Capture the cell that displays the provided text and extract its [X, Y] central coordinate. 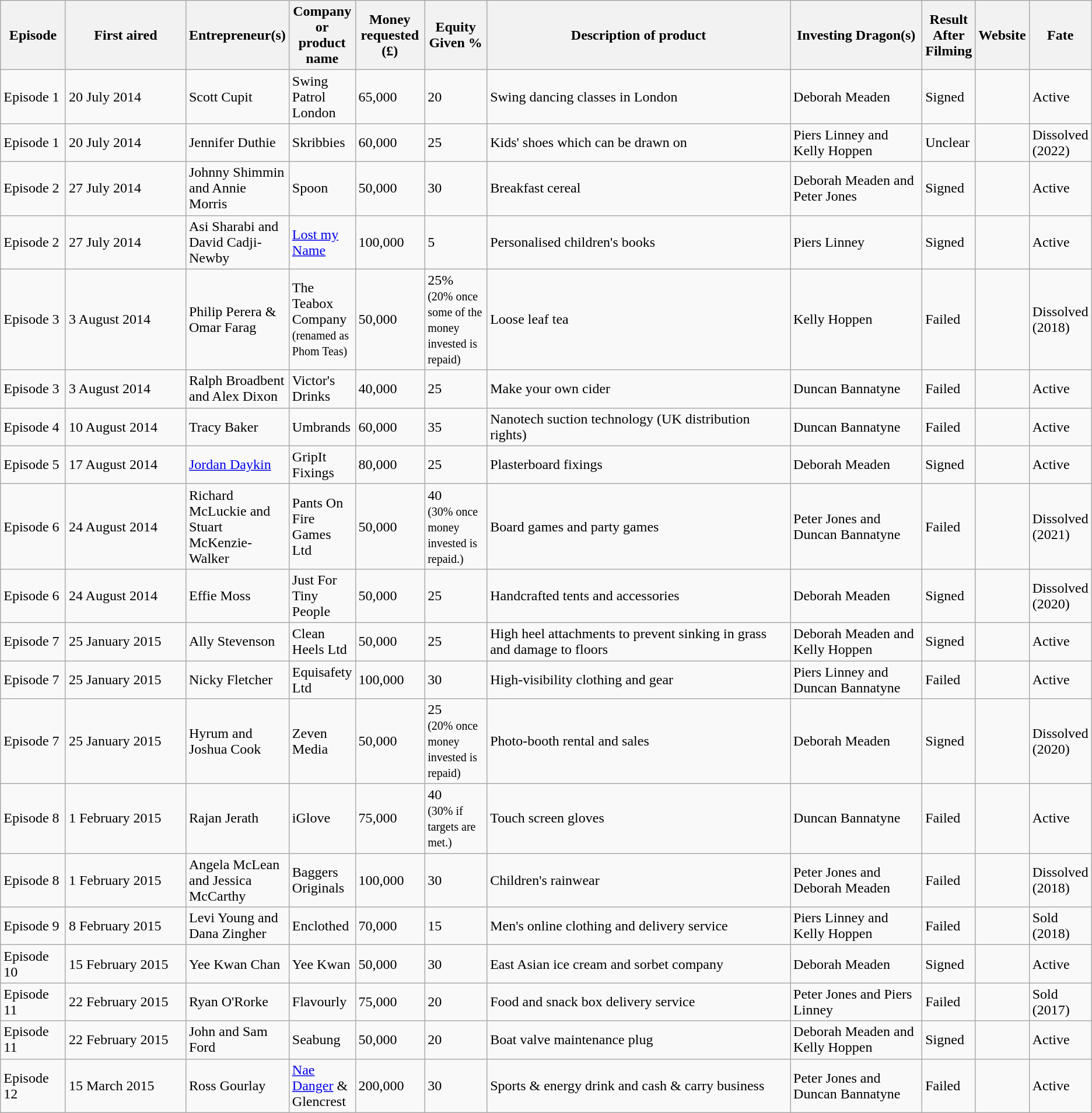
High-visibility clothing and gear [639, 679]
Angela McLean and Jessica McCarthy [237, 880]
Rajan Jerath [237, 819]
15 [456, 926]
Entrepreneur(s) [237, 35]
Dissolved (2021) [1060, 526]
65,000 [390, 97]
Episode [33, 35]
Yee Kwan Chan [237, 964]
8 February 2015 [125, 926]
Tracy Baker [237, 427]
Ross Gourlay [237, 1086]
GripIt Fixings [322, 464]
10 August 2014 [125, 427]
15 February 2015 [125, 964]
Richard McLuckie and Stuart McKenzie-Walker [237, 526]
Ally Stevenson [237, 642]
Result After Filming [949, 35]
Nae Danger & Glencrest [322, 1086]
Flavourly [322, 1002]
Dissolved (2022) [1060, 142]
Sports & energy drink and cash & carry business [639, 1086]
5 [456, 242]
Ralph Broadbent and Alex Dixon [237, 388]
Baggers Originals [322, 880]
Just For Tiny People [322, 596]
Hyrum and Joshua Cook [237, 741]
Episode 12 [33, 1086]
Children's rainwear [639, 880]
Jordan Daykin [237, 464]
Ryan O'Rorke [237, 1002]
Swing dancing classes in London [639, 97]
Jennifer Duthie [237, 142]
Plasterboard fixings [639, 464]
Enclothed [322, 926]
40 (30% if targets are met.) [456, 819]
Make your own cider [639, 388]
Episode 10 [33, 964]
Levi Young and Dana Zingher [237, 926]
Sold (2018) [1060, 926]
Peter Jones and Piers Linney [856, 1002]
Unclear [949, 142]
Johnny Shimmin and Annie Morris [237, 188]
Piers Linney and Duncan Bannatyne [856, 679]
200,000 [390, 1086]
15 March 2015 [125, 1086]
Clean Heels Ltd [322, 642]
Yee Kwan [322, 964]
Food and snack box delivery service [639, 1002]
Touch screen gloves [639, 819]
Kelly Hoppen [856, 320]
Peter Jones and Deborah Meaden [856, 880]
Victor's Drinks [322, 388]
Episode 9 [33, 926]
Personalised children's books [639, 242]
iGlove [322, 819]
High heel attachments to prevent sinking in grass and damage to floors [639, 642]
Breakfast cereal [639, 188]
Zeven Media [322, 741]
Seabung [322, 1039]
Deborah Meaden and Peter Jones [856, 188]
Description of product [639, 35]
Episode 4 [33, 427]
Company or product name [322, 35]
Fate [1060, 35]
Money requested (£) [390, 35]
Sold (2017) [1060, 1002]
40,000 [390, 388]
The Teabox Company (renamed as Phom Teas) [322, 320]
Loose leaf tea [639, 320]
Philip Perera & Omar Farag [237, 320]
Boat valve maintenance plug [639, 1039]
Swing Patrol London [322, 97]
25% (20% once some of the money invested is repaid) [456, 320]
Skribbies [322, 142]
Umbrands [322, 427]
First aired [125, 35]
Website [1002, 35]
Piers Linney [856, 242]
40 (30% once money invested is repaid.) [456, 526]
Investing Dragon(s) [856, 35]
Pants On Fire Games Ltd [322, 526]
Photo-booth rental and sales [639, 741]
Nicky Fletcher [237, 679]
Men's online clothing and delivery service [639, 926]
25 (20% once money invested is repaid) [456, 741]
John and Sam Ford [237, 1039]
80,000 [390, 464]
Episode 5 [33, 464]
Equisafety Ltd [322, 679]
Handcrafted tents and accessories [639, 596]
Effie Moss [237, 596]
Equity Given % [456, 35]
Lost my Name [322, 242]
35 [456, 427]
East Asian ice cream and sorbet company [639, 964]
Asi Sharabi and David Cadji-Newby [237, 242]
Kids' shoes which can be drawn on [639, 142]
17 August 2014 [125, 464]
Spoon [322, 188]
Board games and party games [639, 526]
Scott Cupit [237, 97]
Nanotech suction technology (UK distribution rights) [639, 427]
70,000 [390, 926]
